Provide the [x, y] coordinate of the cell's center where the given text is located.  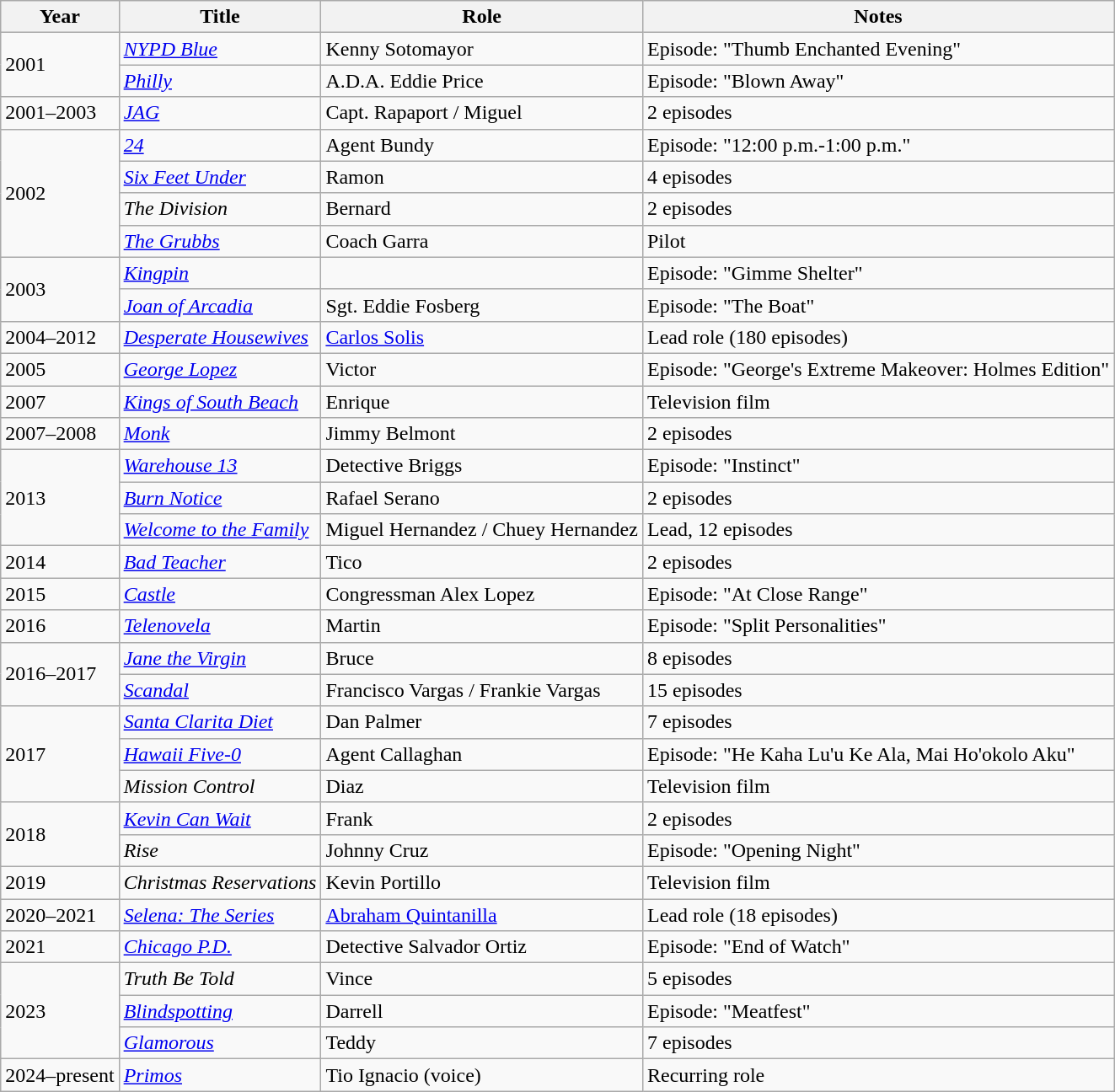
2016–2017 [60, 674]
2023 [60, 1011]
Episode: "Blown Away" [878, 81]
Hawaii Five-0 [220, 754]
Monk [220, 434]
Vince [482, 979]
2014 [60, 562]
2024–present [60, 1075]
Truth Be Told [220, 979]
Lead role (18 episodes) [878, 914]
Lead role (180 episodes) [878, 337]
Miguel Hernandez / Chuey Hernandez [482, 530]
2007 [60, 402]
Welcome to the Family [220, 530]
2004–2012 [60, 337]
Six Feet Under [220, 177]
Detective Salvador Ortiz [482, 947]
Johnny Cruz [482, 850]
Episode: "George's Extreme Makeover: Holmes Edition" [878, 369]
Telenovela [220, 626]
2001–2003 [60, 113]
Bad Teacher [220, 562]
Capt. Rapaport / Miguel [482, 113]
Detective Briggs [482, 466]
Chicago P.D. [220, 947]
Congressman Alex Lopez [482, 594]
Mission Control [220, 786]
2015 [60, 594]
15 episodes [878, 690]
Agent Callaghan [482, 754]
Santa Clarita Diet [220, 722]
Martin [482, 626]
Castle [220, 594]
The Grubbs [220, 241]
2019 [60, 882]
Notes [878, 17]
Kevin Portillo [482, 882]
Tico [482, 562]
Kingpin [220, 273]
Ramon [482, 177]
Frank [482, 818]
Episode: "Opening Night" [878, 850]
Episode: "At Close Range" [878, 594]
Warehouse 13 [220, 466]
Lead, 12 episodes [878, 530]
Rise [220, 850]
Tio Ignacio (voice) [482, 1075]
8 episodes [878, 658]
Recurring role [878, 1075]
George Lopez [220, 369]
24 [220, 145]
NYPD Blue [220, 49]
A.D.A. Eddie Price [482, 81]
Carlos Solis [482, 337]
2013 [60, 498]
Philly [220, 81]
Episode: "Split Personalities" [878, 626]
Episode: "End of Watch" [878, 947]
Kenny Sotomayor [482, 49]
Diaz [482, 786]
Joan of Arcadia [220, 305]
Glamorous [220, 1043]
JAG [220, 113]
Coach Garra [482, 241]
Year [60, 17]
Francisco Vargas / Frankie Vargas [482, 690]
5 episodes [878, 979]
2001 [60, 65]
Victor [482, 369]
Kings of South Beach [220, 402]
2020–2021 [60, 914]
2017 [60, 754]
Dan Palmer [482, 722]
2016 [60, 626]
The Division [220, 209]
Abraham Quintanilla [482, 914]
Episode: "Thumb Enchanted Evening" [878, 49]
Episode: "He Kaha Lu'u Ke Ala, Mai Ho'okolo Aku" [878, 754]
Kevin Can Wait [220, 818]
Episode: "The Boat" [878, 305]
Title [220, 17]
2007–2008 [60, 434]
Episode: "Meatfest" [878, 1011]
2018 [60, 834]
Pilot [878, 241]
2005 [60, 369]
Selena: The Series [220, 914]
2003 [60, 289]
Agent Bundy [482, 145]
Enrique [482, 402]
4 episodes [878, 177]
Episode: "Instinct" [878, 466]
Rafael Serano [482, 498]
2021 [60, 947]
Sgt. Eddie Fosberg [482, 305]
Jimmy Belmont [482, 434]
Jane the Virgin [220, 658]
Burn Notice [220, 498]
Role [482, 17]
Episode: "12:00 p.m.-1:00 p.m." [878, 145]
Primos [220, 1075]
Desperate Housewives [220, 337]
Bernard [482, 209]
2002 [60, 193]
Episode: "Gimme Shelter" [878, 273]
Teddy [482, 1043]
Christmas Reservations [220, 882]
Darrell [482, 1011]
Scandal [220, 690]
Blindspotting [220, 1011]
Bruce [482, 658]
